Search for the cell housing the specified text and yield its (x, y) center coordinate. 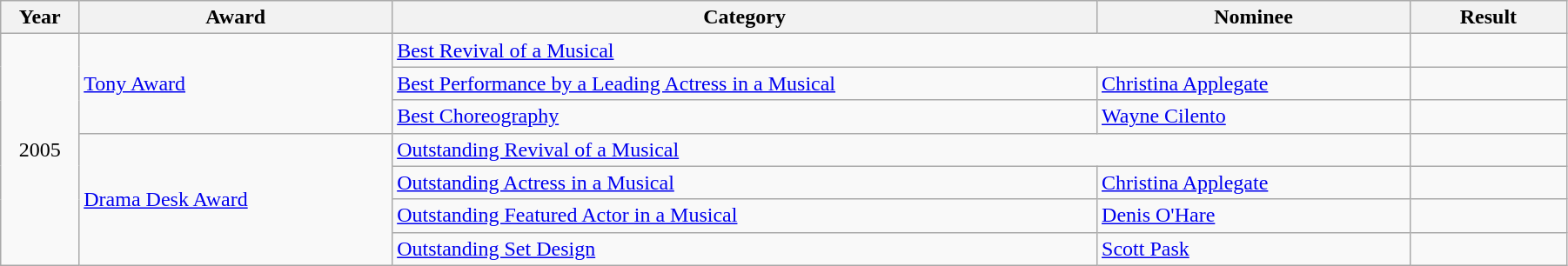
2005 (40, 150)
Category (745, 17)
Best Choreography (745, 116)
Outstanding Set Design (745, 249)
Nominee (1254, 17)
Outstanding Revival of a Musical (901, 150)
Best Revival of a Musical (901, 50)
Tony Award (236, 83)
Award (236, 17)
Drama Desk Award (236, 199)
Outstanding Actress in a Musical (745, 183)
Result (1488, 17)
Best Performance by a Leading Actress in a Musical (745, 83)
Denis O'Hare (1254, 216)
Scott Pask (1254, 249)
Wayne Cilento (1254, 116)
Outstanding Featured Actor in a Musical (745, 216)
Year (40, 17)
